From the cell containing the given text, extract its center point as [x, y] coordinate. 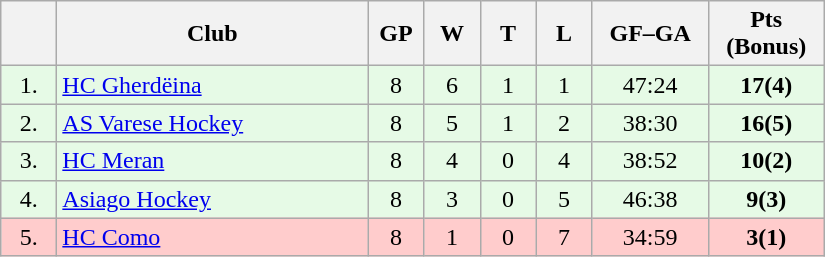
47:24 [650, 85]
3 [452, 199]
Club [212, 34]
3(1) [766, 237]
3. [29, 161]
GF–GA [650, 34]
GP [396, 34]
2 [564, 123]
4. [29, 199]
T [508, 34]
17(4) [766, 85]
2. [29, 123]
AS Varese Hockey [212, 123]
38:30 [650, 123]
Pts (Bonus) [766, 34]
7 [564, 237]
HC Gherdëina [212, 85]
34:59 [650, 237]
16(5) [766, 123]
5. [29, 237]
HC Meran [212, 161]
9(3) [766, 199]
HC Como [212, 237]
Asiago Hockey [212, 199]
38:52 [650, 161]
1. [29, 85]
6 [452, 85]
L [564, 34]
W [452, 34]
10(2) [766, 161]
46:38 [650, 199]
